Output the [X, Y] coordinate of the center of the cell containing the given text.  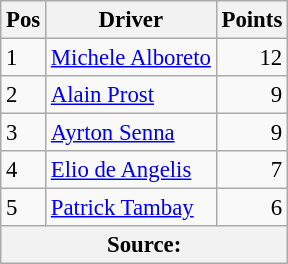
Patrick Tambay [132, 208]
5 [24, 208]
Source: [144, 245]
Pos [24, 20]
Michele Alboreto [132, 58]
4 [24, 170]
Alain Prost [132, 95]
12 [252, 58]
2 [24, 95]
3 [24, 133]
6 [252, 208]
Driver [132, 20]
Points [252, 20]
1 [24, 58]
Ayrton Senna [132, 133]
7 [252, 170]
Elio de Angelis [132, 170]
